Search for the cell housing the specified text and yield its (x, y) center coordinate. 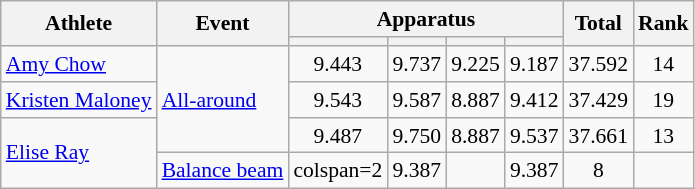
All-around (223, 100)
9.443 (338, 64)
9.543 (338, 100)
19 (664, 100)
Kristen Maloney (79, 100)
9.487 (338, 136)
9.737 (416, 64)
Total (598, 24)
37.429 (598, 100)
14 (664, 64)
9.537 (534, 136)
9.587 (416, 100)
Rank (664, 24)
13 (664, 136)
Event (223, 24)
37.661 (598, 136)
Balance beam (223, 171)
Amy Chow (79, 64)
Athlete (79, 24)
Apparatus (426, 19)
9.750 (416, 136)
9.225 (476, 64)
8 (598, 171)
37.592 (598, 64)
9.187 (534, 64)
9.412 (534, 100)
colspan=2 (338, 171)
Elise Ray (79, 154)
